Capture the cell that displays the provided text and extract its (x, y) central coordinate. 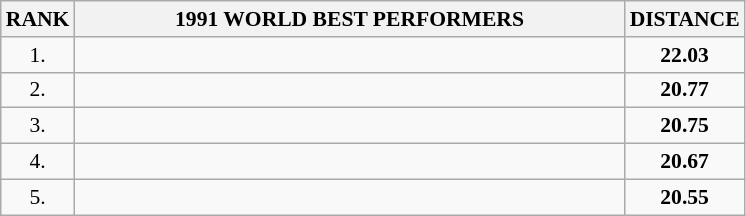
1991 WORLD BEST PERFORMERS (349, 19)
3. (38, 126)
20.55 (685, 197)
22.03 (685, 55)
5. (38, 197)
2. (38, 90)
20.75 (685, 126)
20.77 (685, 90)
4. (38, 162)
20.67 (685, 162)
DISTANCE (685, 19)
RANK (38, 19)
1. (38, 55)
